Determine the (x, y) coordinate at the center of the cell enclosing the given text.  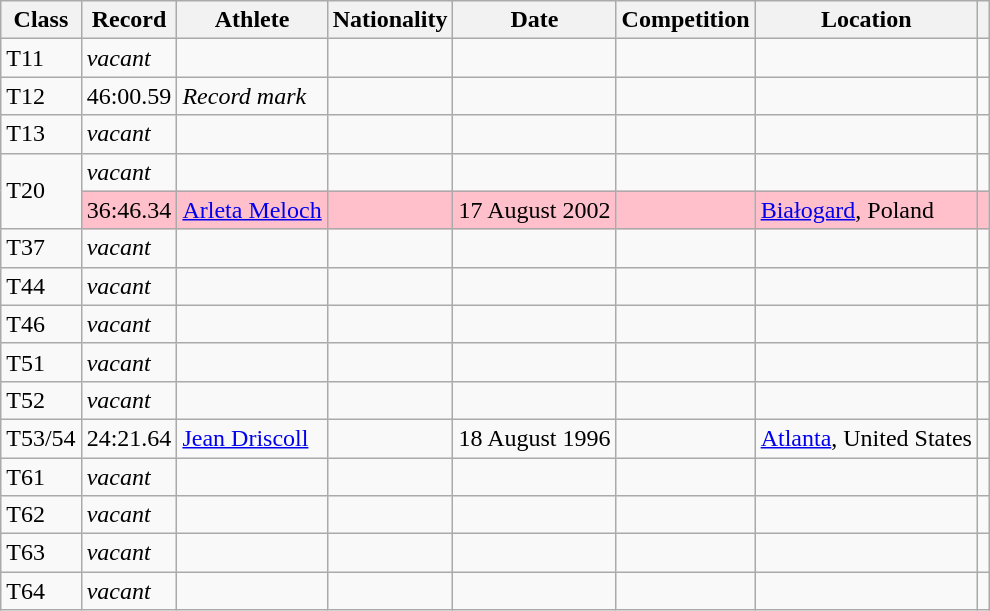
T37 (41, 248)
Class (41, 20)
T13 (41, 134)
Arleta Meloch (252, 210)
T61 (41, 477)
T51 (41, 362)
36:46.34 (129, 210)
T64 (41, 591)
T53/54 (41, 438)
T11 (41, 58)
24:21.64 (129, 438)
T12 (41, 96)
T46 (41, 324)
17 August 2002 (534, 210)
Record (129, 20)
Location (866, 20)
Athlete (252, 20)
Białogard, Poland (866, 210)
T44 (41, 286)
T52 (41, 400)
T20 (41, 191)
Competition (686, 20)
T62 (41, 515)
Jean Driscoll (252, 438)
18 August 1996 (534, 438)
Date (534, 20)
Atlanta, United States (866, 438)
Record mark (252, 96)
Nationality (390, 20)
T63 (41, 553)
46:00.59 (129, 96)
